Pinpoint the cell where the given text exists, returning its (X, Y) midpoint coordinate. 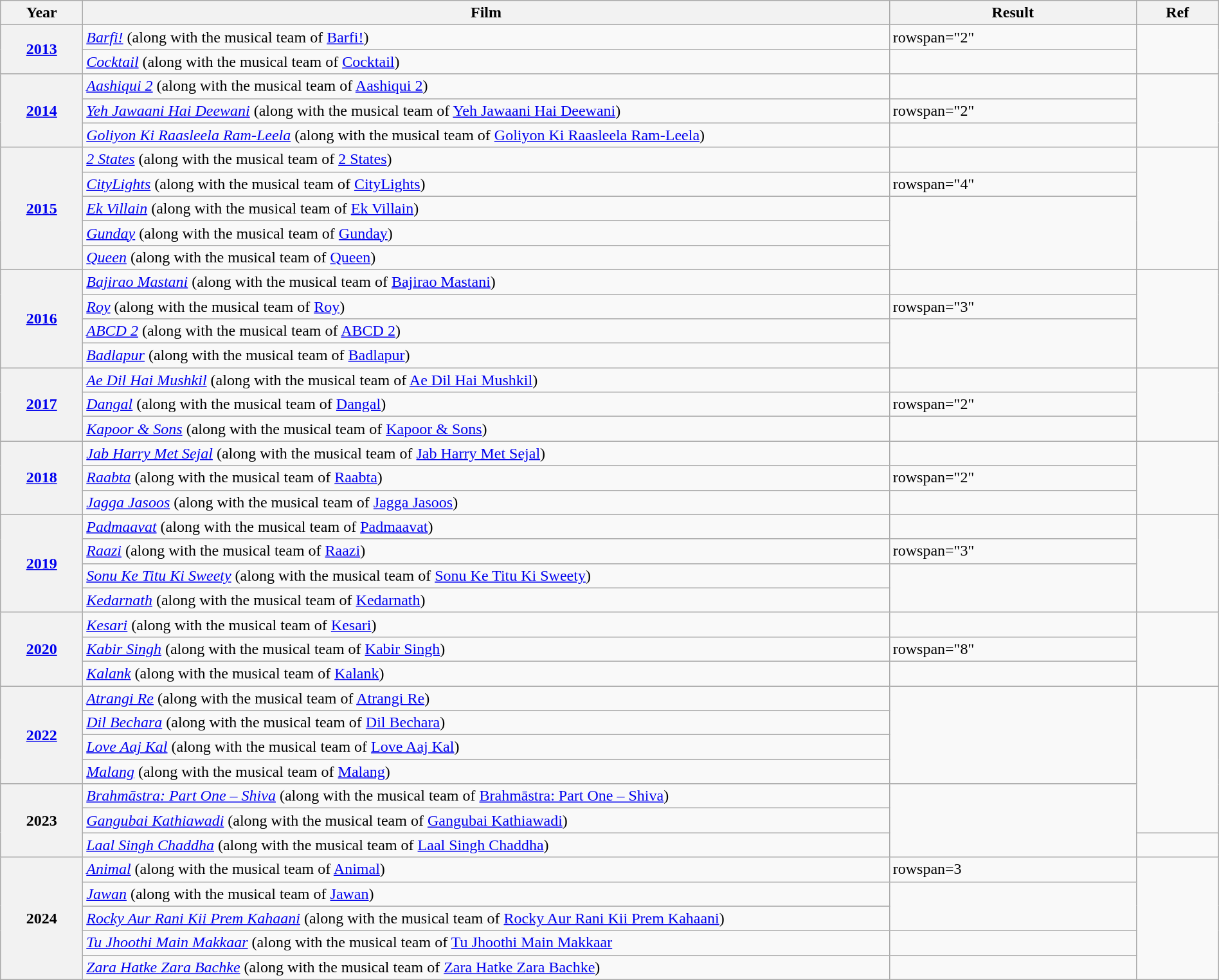
2022 (42, 734)
Ref (1177, 13)
rowspan="4" (1013, 184)
Cocktail (along with the musical team of Cocktail) (486, 62)
Brahmāstra: Part One – Shiva (along with the musical team of Brahmāstra: Part One – Shiva) (486, 796)
Kabir Singh (along with the musical team of Kabir Singh) (486, 649)
2016 (42, 318)
Result (1013, 13)
Gunday (along with the musical team of Gunday) (486, 233)
2019 (42, 563)
Bajirao Mastani (along with the musical team of Bajirao Mastani) (486, 282)
Love Aaj Kal (along with the musical team of Love Aaj Kal) (486, 747)
2023 (42, 821)
Year (42, 13)
Malang (along with the musical team of Malang) (486, 772)
Kapoor & Sons (along with the musical team of Kapoor & Sons) (486, 429)
Jagga Jasoos (along with the musical team of Jagga Jasoos) (486, 502)
Ae Dil Hai Mushkil (along with the musical team of Ae Dil Hai Mushkil) (486, 380)
Zara Hatke Zara Bachke (along with the musical team of Zara Hatke Zara Bachke) (486, 967)
2013 (42, 50)
Padmaavat (along with the musical team of Padmaavat) (486, 527)
Ek Villain (along with the musical team of Ek Villain) (486, 208)
Rocky Aur Rani Kii Prem Kahaani (along with the musical team of Rocky Aur Rani Kii Prem Kahaani) (486, 918)
Badlapur (along with the musical team of Badlapur) (486, 356)
Kesari (along with the musical team of Kesari) (486, 624)
Dangal (along with the musical team of Dangal) (486, 404)
Aashiqui 2 (along with the musical team of Aashiqui 2) (486, 86)
Atrangi Re (along with the musical team of Atrangi Re) (486, 698)
Jab Harry Met Sejal (along with the musical team of Jab Harry Met Sejal) (486, 453)
Laal Singh Chaddha (along with the musical team of Laal Singh Chaddha) (486, 845)
Yeh Jawaani Hai Deewani (along with the musical team of Yeh Jawaani Hai Deewani) (486, 111)
2 States (along with the musical team of 2 States) (486, 159)
ABCD 2 (along with the musical team of ABCD 2) (486, 331)
Gangubai Kathiawadi (along with the musical team of Gangubai Kathiawadi) (486, 821)
rowspan="8" (1013, 649)
rowspan=3 (1013, 869)
Kalank (along with the musical team of Kalank) (486, 673)
Goliyon Ki Raasleela Ram-Leela (along with the musical team of Goliyon Ki Raasleela Ram-Leela) (486, 135)
2015 (42, 208)
2024 (42, 918)
Queen (along with the musical team of Queen) (486, 257)
2020 (42, 649)
2017 (42, 404)
Raazi (along with the musical team of Raazi) (486, 551)
Film (486, 13)
2018 (42, 478)
Sonu Ke Titu Ki Sweety (along with the musical team of Sonu Ke Titu Ki Sweety) (486, 576)
CityLights (along with the musical team of CityLights) (486, 184)
Tu Jhoothi Main Makkaar (along with the musical team of Tu Jhoothi Main Makkaar (486, 943)
Roy (along with the musical team of Roy) (486, 307)
Dil Bechara (along with the musical team of Dil Bechara) (486, 723)
Barfi! (along with the musical team of Barfi!) (486, 37)
Raabta (along with the musical team of Raabta) (486, 478)
Jawan (along with the musical team of Jawan) (486, 894)
2014 (42, 111)
Kedarnath (along with the musical team of Kedarnath) (486, 600)
Animal (along with the musical team of Animal) (486, 869)
